Return (x, y) of the center of cell containing provided text 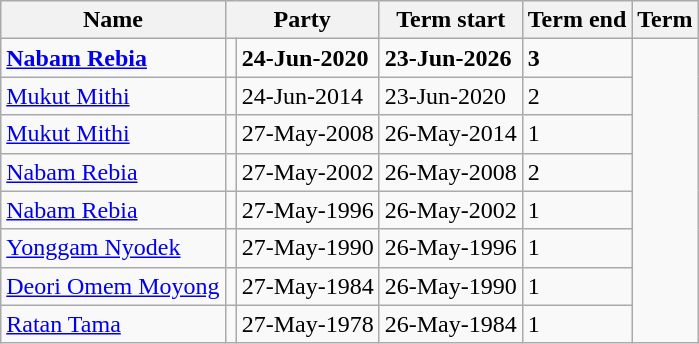
Term start (450, 20)
26-May-2014 (450, 134)
24-Jun-2020 (308, 58)
26-May-1984 (450, 324)
26-May-2008 (450, 172)
Party (302, 20)
26-May-1996 (450, 248)
Name (113, 20)
24-Jun-2014 (308, 96)
23-Jun-2026 (450, 58)
27-May-1996 (308, 210)
27-May-2002 (308, 172)
26-May-2002 (450, 210)
3 (577, 58)
27-May-2008 (308, 134)
Term end (577, 20)
23-Jun-2020 (450, 96)
27-May-1990 (308, 248)
Deori Omem Moyong (113, 286)
Term (665, 20)
27-May-1984 (308, 286)
26-May-1990 (450, 286)
27-May-1978 (308, 324)
Yonggam Nyodek (113, 248)
Ratan Tama (113, 324)
